Locate the cell with the specified text and output its (x, y) center coordinate. 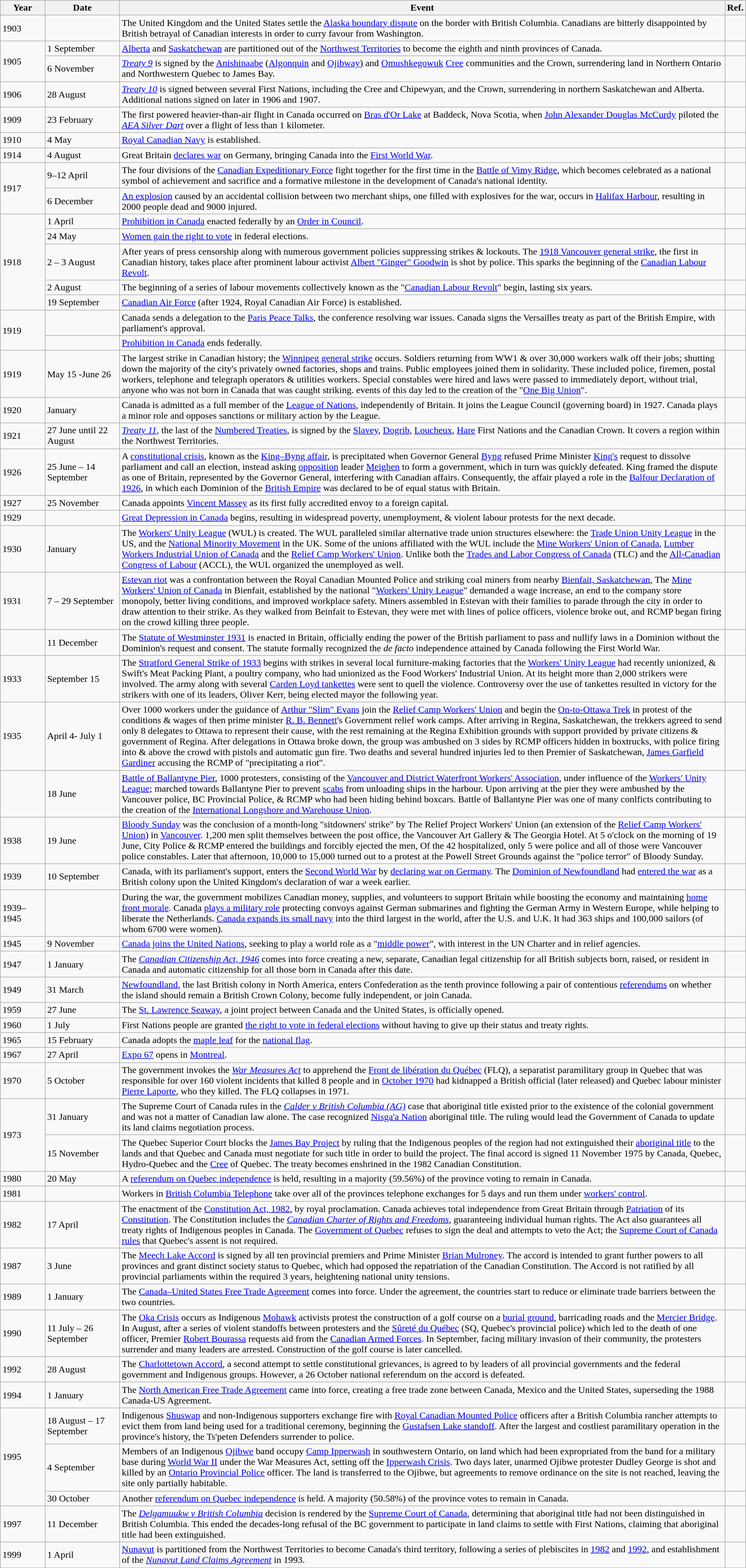
Canada joins the United Nations, seeking to play a world role as a "middle power", with interest in the UN Charter and in relief agencies. (422, 944)
1945 (23, 944)
1970 (23, 1080)
27 June (82, 1010)
Royal Canadian Navy is established. (422, 140)
1917 (23, 188)
5 October (82, 1080)
May 15 -June 26 (82, 374)
1930 (23, 549)
17 April (82, 1224)
19 June (82, 840)
1994 (23, 1395)
2 – 3 August (82, 262)
1920 (23, 410)
1935 (23, 736)
First Nations people are granted the right to vote in federal elections without having to give up their status and treaty rights. (422, 1025)
1939 (23, 877)
Event (422, 8)
1947 (23, 964)
27 June until 22 August (82, 436)
Great Britain declares war on Germany, bringing Canada into the First World War. (422, 155)
1980 (23, 1178)
25 November (82, 503)
Women gain the right to vote in federal elections. (422, 236)
1914 (23, 155)
1997 (23, 1524)
31 March (82, 990)
1918 (23, 262)
Expo 67 opens in Montreal. (422, 1055)
7 – 29 September (82, 601)
6 December (82, 201)
1926 (23, 472)
20 May (82, 1178)
1949 (23, 990)
4 September (82, 1468)
1981 (23, 1193)
Canada adopts the maple leaf for the national flag. (422, 1040)
1939–1945 (23, 913)
10 September (82, 877)
Workers in British Columbia Telephone take over all of the provinces telephone exchanges for 5 days and run them under workers' control. (422, 1193)
23 February (82, 120)
4 August (82, 155)
4 May (82, 140)
Ref. (735, 8)
15 February (82, 1040)
Canada appoints Vincent Massey as its first fully accredited envoy to a foreign capital. (422, 503)
1933 (23, 678)
1927 (23, 503)
19 September (82, 303)
1938 (23, 840)
1967 (23, 1055)
25 June – 14 September (82, 472)
1905 (23, 61)
April 4- July 1 (82, 736)
1999 (23, 1555)
1910 (23, 140)
Another referendum on Quebec independence is held. A majority (50.58%) of the province votes to remain in Canada. (422, 1498)
1921 (23, 436)
31 January (82, 1117)
1992 (23, 1369)
27 April (82, 1055)
6 November (82, 68)
September 15 (82, 678)
3 June (82, 1266)
1973 (23, 1135)
1909 (23, 120)
1965 (23, 1040)
24 May (82, 236)
Year (23, 8)
2 August (82, 288)
1989 (23, 1297)
1987 (23, 1266)
1 September (82, 48)
1995 (23, 1457)
18 June (82, 794)
11 July – 26 September (82, 1333)
Date (82, 8)
The beginning of a series of labour movements collectively known as the "Canadian Labour Revolt" begin, lasting six years. (422, 288)
30 October (82, 1498)
Prohibition in Canada enacted federally by an Order in Council. (422, 221)
1931 (23, 601)
A referendum on Quebec independence is held, resulting in a majority (59.56%) of the province voting to remain in Canada. (422, 1178)
Alberta and Saskatchewan are partitioned out of the Northwest Territories to become the eighth and ninth provinces of Canada. (422, 48)
1903 (23, 28)
1929 (23, 518)
The St. Lawrence Seaway, a joint project between Canada and the United States, is officially opened. (422, 1010)
Canadian Air Force (after 1924, Royal Canadian Air Force) is established. (422, 303)
Prohibition in Canada ends federally. (422, 343)
1960 (23, 1025)
1982 (23, 1224)
1 July (82, 1025)
15 November (82, 1153)
1959 (23, 1010)
1906 (23, 94)
1990 (23, 1333)
Great Depression in Canada begins, resulting in widespread poverty, unemployment, & violent labour protests for the next decade. (422, 518)
9–12 April (82, 175)
18 August – 17 September (82, 1426)
9 November (82, 944)
